Provide the (X, Y) coordinate of the cell's center where the given text is located.  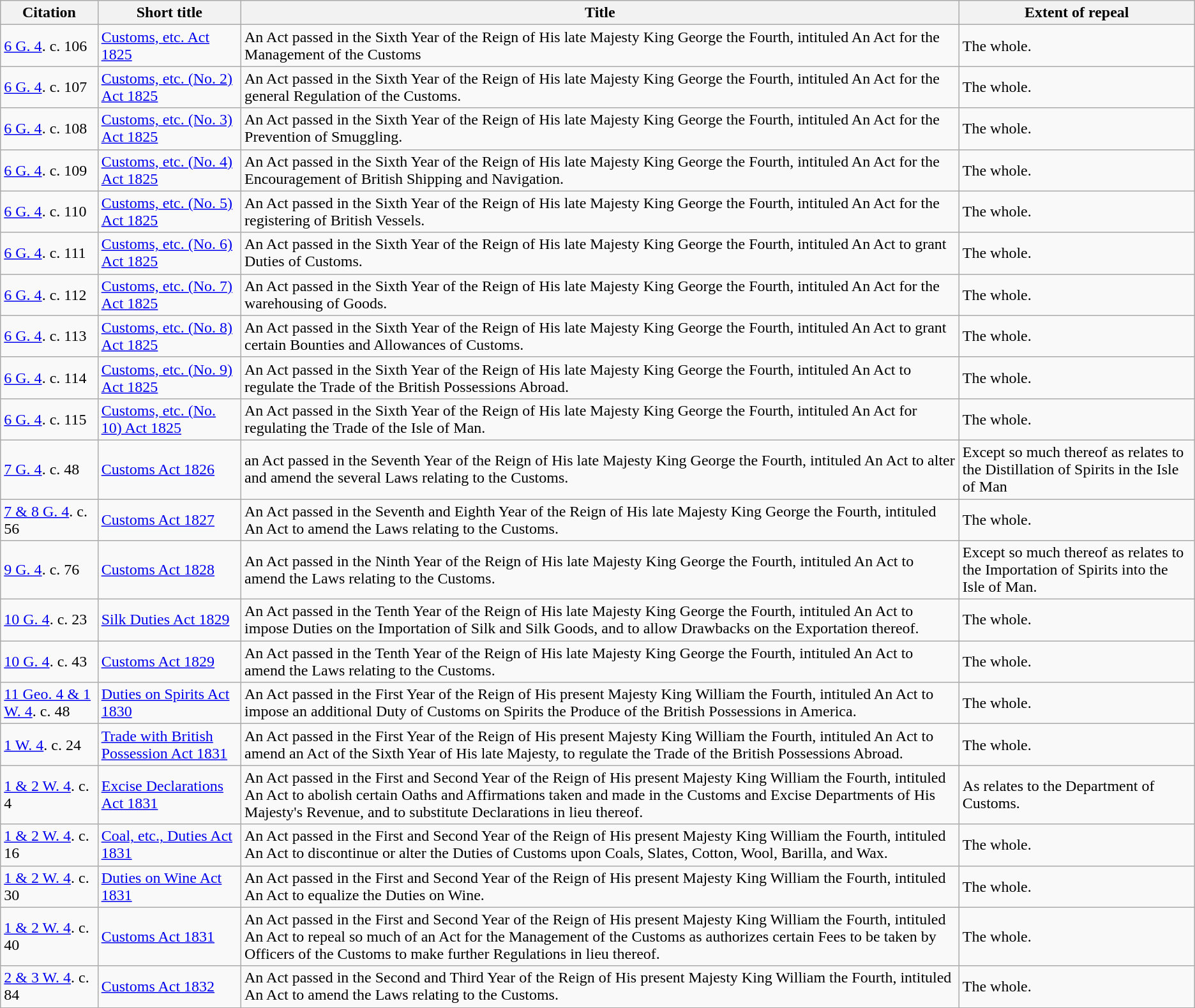
Extent of repeal (1076, 13)
As relates to the Department of Customs. (1076, 795)
Silk Duties Act 1829 (169, 621)
Customs, etc. (No. 8) Act 1825 (169, 336)
Except so much thereof as relates to the Importation of Spirits into the Isle of Man. (1076, 570)
Customs, etc. (No. 9) Act 1825 (169, 378)
An Act passed in the Sixth Year of the Reign of His late Majesty King George the Fourth, intituled An Act for the registering of British Vessels. (600, 212)
10 G. 4. c. 23 (49, 621)
An Act passed in the Sixth Year of the Reign of His late Majesty King George the Fourth, intituled An Act for the general Regulation of the Customs. (600, 87)
1 & 2 W. 4. c. 40 (49, 937)
1 W. 4. c. 24 (49, 744)
Excise Declarations Act 1831 (169, 795)
Customs, etc. Act 1825 (169, 46)
6 G. 4. c. 113 (49, 336)
Customs, etc. (No. 7) Act 1825 (169, 295)
Customs Act 1827 (169, 520)
2 & 3 W. 4. c. 84 (49, 987)
Citation (49, 13)
6 G. 4. c. 115 (49, 419)
Customs, etc. (No. 4) Act 1825 (169, 170)
Customs, etc. (No. 5) Act 1825 (169, 212)
6 G. 4. c. 109 (49, 170)
Title (600, 13)
An Act passed in the Sixth Year of the Reign of His late Majesty King George the Fourth, intituled An Act for the Management of the Customs (600, 46)
Coal, etc., Duties Act 1831 (169, 845)
6 G. 4. c. 112 (49, 295)
10 G. 4. c. 43 (49, 661)
1 & 2 W. 4. c. 30 (49, 886)
An Act passed in the Tenth Year of the Reign of His late Majesty King George the Fourth, intituled An Act to amend the Laws relating to the Customs. (600, 661)
Trade with British Possession Act 1831 (169, 744)
Short title (169, 13)
An Act passed in the Sixth Year of the Reign of His late Majesty King George the Fourth, intituled An Act for the Prevention of Smuggling. (600, 129)
Customs Act 1828 (169, 570)
Except so much thereof as relates to the Distillation of Spirits in the Isle of Man (1076, 469)
Duties on Spirits Act 1830 (169, 703)
6 G. 4. c. 111 (49, 253)
Customs Act 1831 (169, 937)
Customs, etc. (No. 10) Act 1825 (169, 419)
Customs, etc. (No. 2) Act 1825 (169, 87)
7 G. 4. c. 48 (49, 469)
An Act passed in the Sixth Year of the Reign of His late Majesty King George the Fourth, intituled An Act to grant Duties of Customs. (600, 253)
7 & 8 G. 4. c. 56 (49, 520)
6 G. 4. c. 107 (49, 87)
6 G. 4. c. 106 (49, 46)
Customs Act 1826 (169, 469)
1 & 2 W. 4. c. 16 (49, 845)
An Act passed in the Sixth Year of the Reign of His late Majesty King George the Fourth, intituled An Act for the warehousing of Goods. (600, 295)
Duties on Wine Act 1831 (169, 886)
9 G. 4. c. 76 (49, 570)
6 G. 4. c. 110 (49, 212)
Customs Act 1829 (169, 661)
Customs Act 1832 (169, 987)
11 Geo. 4 & 1 W. 4. c. 48 (49, 703)
Customs, etc. (No. 3) Act 1825 (169, 129)
6 G. 4. c. 114 (49, 378)
An Act passed in the Ninth Year of the Reign of His late Majesty King George the Fourth, intituled An Act to amend the Laws relating to the Customs. (600, 570)
1 & 2 W. 4. c. 4 (49, 795)
Customs, etc. (No. 6) Act 1825 (169, 253)
6 G. 4. c. 108 (49, 129)
